Return the [X, Y] coordinate for the center point of the cell that contains the specified text.  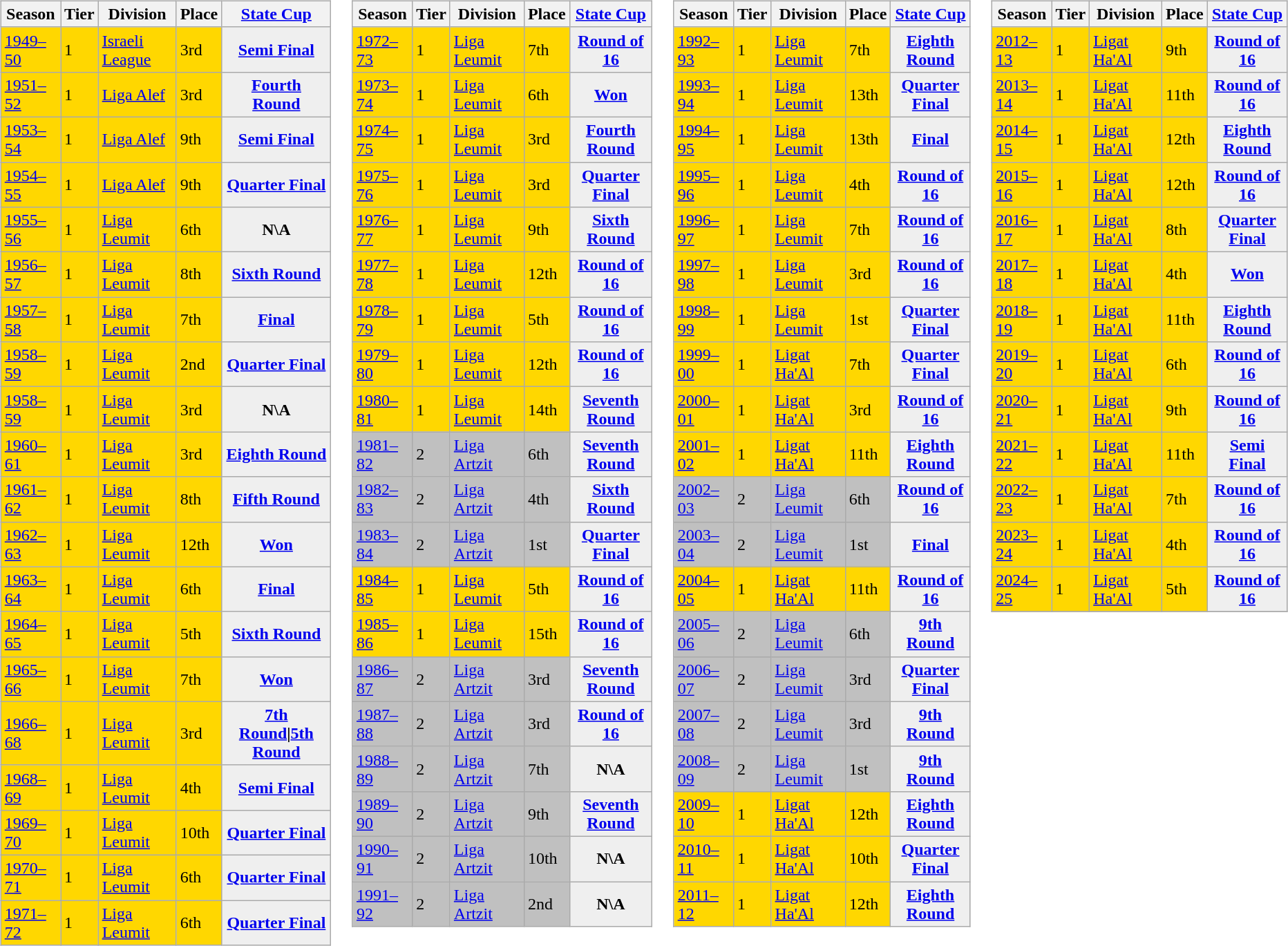
1954–55 [30, 184]
2013–14 [1022, 94]
1995–96 [703, 184]
2021–22 [1022, 455]
1968–69 [30, 788]
1964–65 [30, 634]
2002–03 [703, 499]
1965–66 [30, 679]
2004–05 [703, 589]
1949–50 [30, 50]
1973–74 [382, 94]
1977–78 [382, 275]
2011–12 [703, 904]
2023–24 [1022, 545]
1979–80 [382, 365]
1996–97 [703, 229]
2001–02 [703, 455]
1994–95 [703, 140]
14th [547, 409]
2003–04 [703, 545]
1960–61 [30, 455]
2000–01 [703, 409]
2017–18 [1022, 275]
1991–92 [382, 904]
1999–00 [703, 365]
1974–75 [382, 140]
1957–58 [30, 319]
2014–15 [1022, 140]
1961–62 [30, 499]
1986–87 [382, 679]
2010–11 [703, 858]
Israeli League [137, 50]
1971–72 [30, 922]
1975–76 [382, 184]
1951–52 [30, 94]
1987–88 [382, 724]
1972–73 [382, 50]
2007–08 [703, 724]
1980–81 [382, 409]
2018–19 [1022, 319]
1962–63 [30, 545]
2009–10 [703, 814]
1969–70 [30, 832]
2020–21 [1022, 409]
1983–84 [382, 545]
1970–71 [30, 878]
Fifth Round [276, 499]
1998–99 [703, 319]
1981–82 [382, 455]
1982–83 [382, 499]
1989–90 [382, 814]
1997–98 [703, 275]
2022–23 [1022, 499]
1985–86 [382, 634]
2015–16 [1022, 184]
15th [547, 634]
1990–91 [382, 858]
1966–68 [30, 733]
1976–77 [382, 229]
2005–06 [703, 634]
1993–94 [703, 94]
2016–17 [1022, 229]
1963–64 [30, 589]
2024–25 [1022, 589]
1955–56 [30, 229]
1988–89 [382, 768]
7th Round|5th Round [276, 733]
1978–79 [382, 319]
1984–85 [382, 589]
2012–13 [1022, 50]
2019–20 [1022, 365]
2008–09 [703, 768]
1953–54 [30, 140]
1992–93 [703, 50]
1956–57 [30, 275]
2006–07 [703, 679]
